Locate the cell with the specified text and output its [x, y] center coordinate. 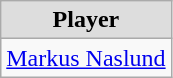
Markus Naslund [86, 58]
Player [86, 20]
